Scan for the cell matching the given text and deliver its [x, y] coordinate at center. 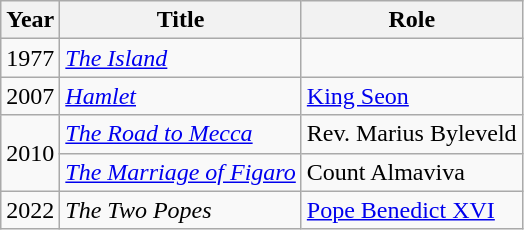
Rev. Marius Byleveld [412, 134]
Role [412, 20]
2022 [30, 210]
Hamlet [181, 96]
1977 [30, 58]
Count Almaviva [412, 172]
King Seon [412, 96]
2010 [30, 153]
The Two Popes [181, 210]
The Road to Mecca [181, 134]
The Island [181, 58]
2007 [30, 96]
Pope Benedict XVI [412, 210]
Title [181, 20]
Year [30, 20]
The Marriage of Figaro [181, 172]
